Extract the (X, Y) coordinate from the center of the cell holding the provided text.  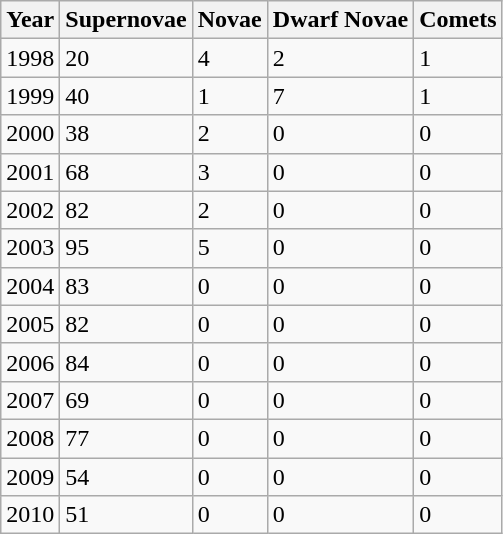
7 (340, 96)
2007 (30, 400)
3 (230, 172)
2005 (30, 324)
1999 (30, 96)
2009 (30, 477)
2010 (30, 515)
69 (126, 400)
2006 (30, 362)
54 (126, 477)
38 (126, 134)
68 (126, 172)
Novae (230, 20)
95 (126, 248)
84 (126, 362)
1998 (30, 58)
5 (230, 248)
2001 (30, 172)
Comets (458, 20)
2000 (30, 134)
4 (230, 58)
Supernovae (126, 20)
77 (126, 438)
2002 (30, 210)
Dwarf Novae (340, 20)
2008 (30, 438)
2003 (30, 248)
83 (126, 286)
20 (126, 58)
2004 (30, 286)
40 (126, 96)
Year (30, 20)
51 (126, 515)
